Return the [x, y] coordinate for the center point of the cell that contains the specified text.  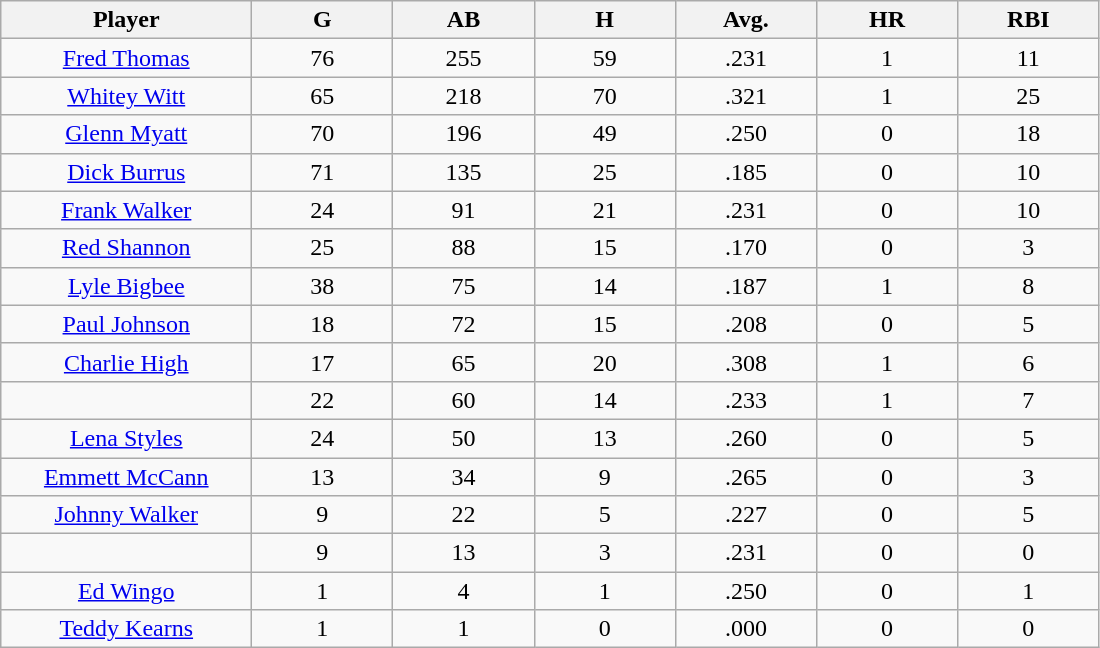
60 [464, 400]
72 [464, 324]
50 [464, 438]
RBI [1028, 20]
75 [464, 286]
.187 [746, 286]
34 [464, 477]
Dick Burrus [126, 172]
Paul Johnson [126, 324]
Fred Thomas [126, 58]
Red Shannon [126, 248]
91 [464, 210]
20 [604, 362]
7 [1028, 400]
Lena Styles [126, 438]
Player [126, 20]
.308 [746, 362]
Teddy Kearns [126, 629]
.233 [746, 400]
.000 [746, 629]
Emmett McCann [126, 477]
196 [464, 134]
135 [464, 172]
H [604, 20]
Glenn Myatt [126, 134]
G [322, 20]
Lyle Bigbee [126, 286]
Whitey Witt [126, 96]
.208 [746, 324]
11 [1028, 58]
76 [322, 58]
Charlie High [126, 362]
255 [464, 58]
AB [464, 20]
Johnny Walker [126, 515]
8 [1028, 286]
.185 [746, 172]
38 [322, 286]
6 [1028, 362]
21 [604, 210]
Ed Wingo [126, 591]
88 [464, 248]
59 [604, 58]
4 [464, 591]
49 [604, 134]
Frank Walker [126, 210]
HR [886, 20]
.321 [746, 96]
.227 [746, 515]
.265 [746, 477]
17 [322, 362]
.260 [746, 438]
218 [464, 96]
Avg. [746, 20]
71 [322, 172]
.170 [746, 248]
